Find where the given text appears and provide that cell's center as (X, Y) coordinate. 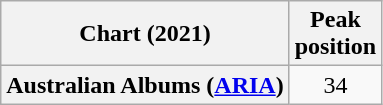
Peakposition (335, 34)
34 (335, 85)
Chart (2021) (145, 34)
Australian Albums (ARIA) (145, 85)
